Scan for the cell matching the given text and deliver its (X, Y) coordinate at center. 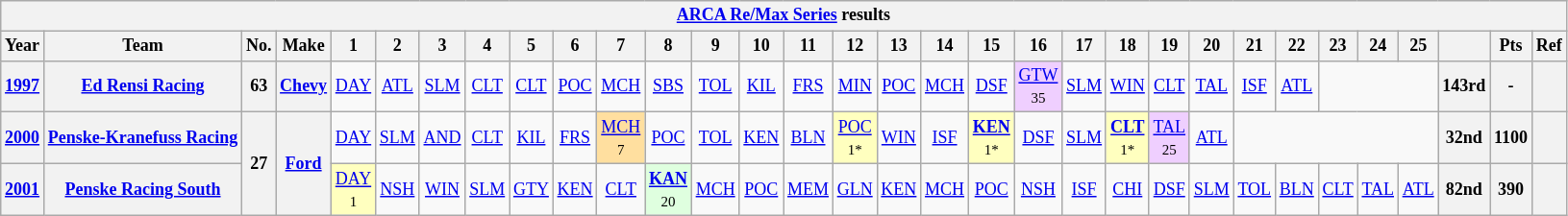
GLN (855, 189)
15 (991, 46)
8 (669, 46)
14 (945, 46)
Team (142, 46)
22 (1296, 46)
27 (260, 163)
POC1* (855, 138)
No. (260, 46)
1100 (1511, 138)
ARCA Re/Max Series results (784, 15)
Ref (1549, 46)
2000 (23, 138)
MIN (855, 86)
17 (1084, 46)
2001 (23, 189)
32nd (1464, 138)
82nd (1464, 189)
23 (1338, 46)
24 (1378, 46)
9 (715, 46)
20 (1211, 46)
SBS (669, 86)
DAY1 (353, 189)
25 (1418, 46)
11 (809, 46)
13 (899, 46)
- (1511, 86)
63 (260, 86)
1997 (23, 86)
KAN20 (669, 189)
GTY (532, 189)
KEN1* (991, 138)
16 (1038, 46)
GTW35 (1038, 86)
18 (1127, 46)
19 (1169, 46)
Pts (1511, 46)
390 (1511, 189)
TAL25 (1169, 138)
CHI (1127, 189)
6 (575, 46)
4 (487, 46)
12 (855, 46)
7 (621, 46)
Ed Rensi Racing (142, 86)
CLT1* (1127, 138)
Year (23, 46)
2 (397, 46)
Ford (304, 163)
143rd (1464, 86)
21 (1254, 46)
MCH7 (621, 138)
Make (304, 46)
1 (353, 46)
Penske Racing South (142, 189)
AND (442, 138)
10 (761, 46)
MEM (809, 189)
3 (442, 46)
Penske-Kranefuss Racing (142, 138)
5 (532, 46)
Chevy (304, 86)
